From the cell containing the given text, extract its center point as (x, y) coordinate. 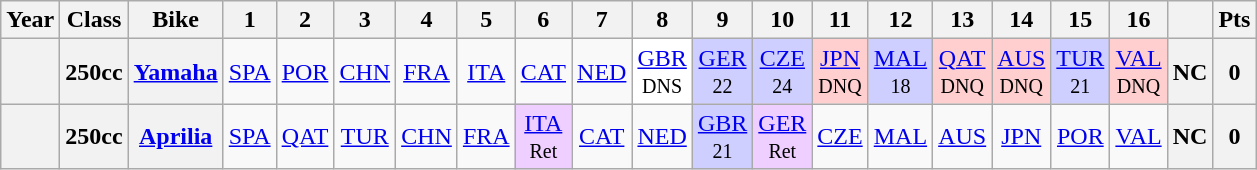
JPNDNQ (840, 72)
CZE (840, 136)
AUS (962, 136)
GBR21 (722, 136)
TUR (365, 136)
QATDNQ (962, 72)
AUSDNQ (1022, 72)
7 (602, 20)
CZE24 (782, 72)
JPN (1022, 136)
VAL (1138, 136)
Bike (176, 20)
6 (543, 20)
13 (962, 20)
GER22 (722, 72)
ITA (486, 72)
GBRDNS (662, 72)
14 (1022, 20)
Class (94, 20)
1 (250, 20)
MAL18 (900, 72)
QAT (305, 136)
Yamaha (176, 72)
2 (305, 20)
3 (365, 20)
GERRet (782, 136)
Pts (1234, 20)
TUR21 (1080, 72)
ITARet (543, 136)
16 (1138, 20)
VALDNQ (1138, 72)
8 (662, 20)
4 (427, 20)
5 (486, 20)
11 (840, 20)
10 (782, 20)
Year (30, 20)
MAL (900, 136)
15 (1080, 20)
9 (722, 20)
Aprilia (176, 136)
12 (900, 20)
